Determine the [x, y] coordinate at the center of the cell enclosing the given text.  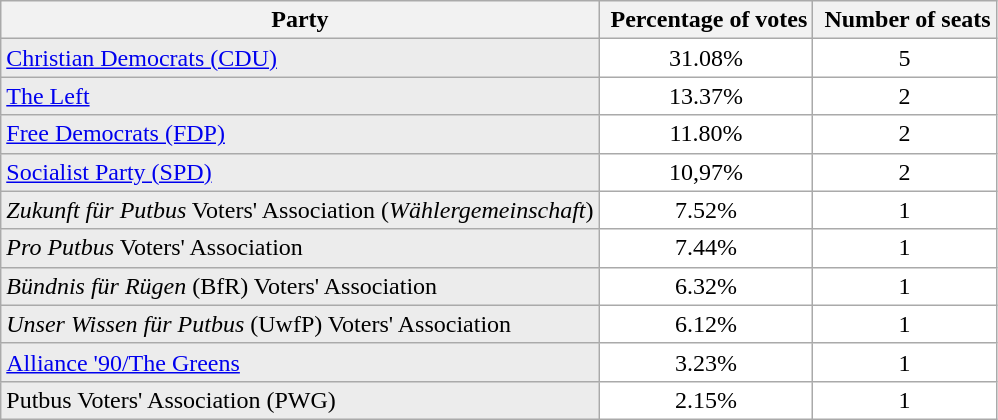
The Left [300, 96]
Zukunft für Putbus Voters' Association (Wählergemeinschaft) [300, 210]
3.23% [706, 362]
Free Democrats (FDP) [300, 134]
2.15% [706, 400]
6.12% [706, 324]
7.44% [706, 248]
Party [300, 20]
Unser Wissen für Putbus (UwfP) Voters' Association [300, 324]
Christian Democrats (CDU) [300, 58]
Percentage of votes [706, 20]
Alliance '90/The Greens [300, 362]
6.32% [706, 286]
Bündnis für Rügen (BfR) Voters' Association [300, 286]
Putbus Voters' Association (PWG) [300, 400]
13.37% [706, 96]
5 [904, 58]
7.52% [706, 210]
Pro Putbus Voters' Association [300, 248]
31.08% [706, 58]
Number of seats [904, 20]
11.80% [706, 134]
10,97% [706, 172]
Socialist Party (SPD) [300, 172]
